Return the (x, y) coordinate for the center point of the cell that contains the specified text.  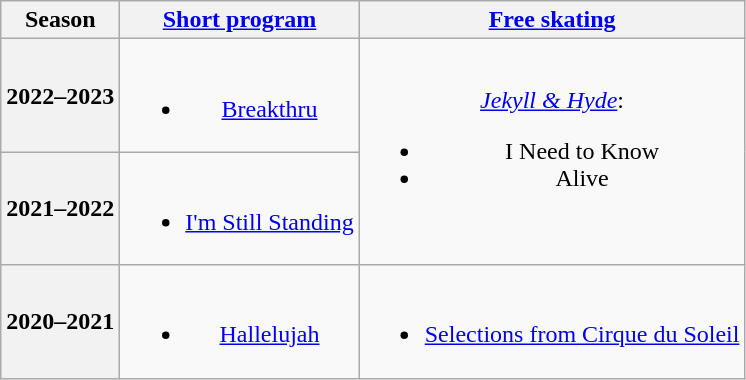
I'm Still Standing (240, 208)
2020–2021 (60, 322)
Free skating (552, 20)
Breakthru (240, 96)
Jekyll & Hyde:I Need to KnowAlive (552, 152)
Season (60, 20)
2021–2022 (60, 208)
2022–2023 (60, 96)
Selections from Cirque du Soleil (552, 322)
Short program (240, 20)
Hallelujah (240, 322)
